Pinpoint the cell where the given text exists, returning its [X, Y] midpoint coordinate. 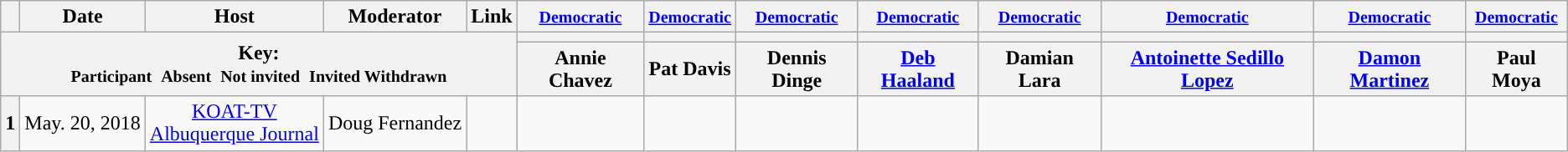
Date [83, 17]
Pat Davis [690, 68]
Damian Lara [1040, 68]
Link [492, 17]
Deb Haaland [918, 68]
KOAT-TVAlbuquerque Journal [235, 124]
Damon Martinez [1389, 68]
Key: Participant Absent Not invited Invited Withdrawn [259, 64]
Annie Chavez [580, 68]
1 [10, 124]
Dennis Dinge [797, 68]
Moderator [395, 17]
Paul Moya [1517, 68]
May. 20, 2018 [83, 124]
Doug Fernandez [395, 124]
Antoinette Sedillo Lopez [1207, 68]
Host [235, 17]
